Identify which cell holds the provided text, then report its (x, y) central coordinate. 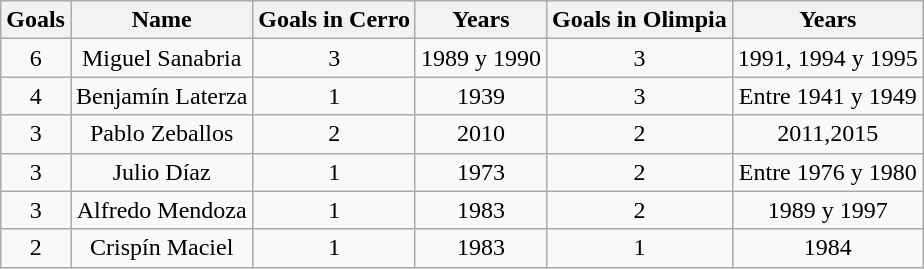
Goals in Cerro (334, 20)
4 (36, 96)
Pablo Zeballos (161, 134)
Goals (36, 20)
Crispín Maciel (161, 248)
1984 (828, 248)
Miguel Sanabria (161, 58)
1991, 1994 y 1995 (828, 58)
Julio Díaz (161, 172)
2010 (480, 134)
6 (36, 58)
1989 y 1990 (480, 58)
Name (161, 20)
2011,2015 (828, 134)
Alfredo Mendoza (161, 210)
Benjamín Laterza (161, 96)
1973 (480, 172)
Entre 1941 y 1949 (828, 96)
1939 (480, 96)
Entre 1976 y 1980 (828, 172)
1989 y 1997 (828, 210)
Goals in Olimpia (639, 20)
